From the cell containing the given text, extract its center point as (x, y) coordinate. 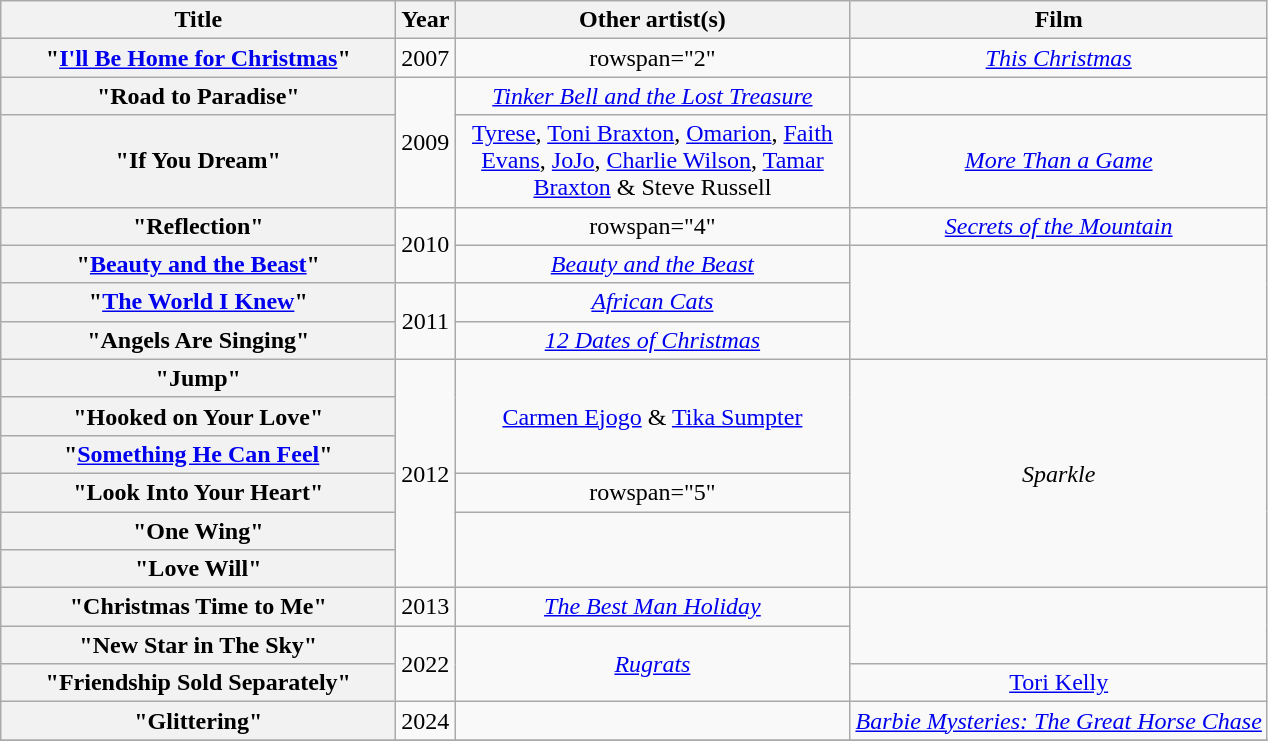
Tinker Bell and the Lost Treasure (652, 96)
"Christmas Time to Me" (198, 607)
2022 (426, 664)
2009 (426, 142)
rowspan="2" (652, 58)
"Friendship Sold Separately" (198, 683)
Tyrese, Toni Braxton, Omarion, Faith Evans, JoJo, Charlie Wilson, Tamar Braxton & Steve Russell (652, 161)
Other artist(s) (652, 20)
2012 (426, 473)
This Christmas (1058, 58)
Tori Kelly (1058, 683)
Rugrats (652, 664)
"Reflection" (198, 226)
"New Star in The Sky" (198, 645)
2007 (426, 58)
2013 (426, 607)
More Than a Game (1058, 161)
2024 (426, 721)
"Glittering" (198, 721)
Carmen Ejogo & Tika Sumpter (652, 416)
rowspan="5" (652, 492)
"If You Dream" (198, 161)
Barbie Mysteries: The Great Horse Chase (1058, 721)
rowspan="4" (652, 226)
12 Dates of Christmas (652, 340)
Secrets of the Mountain (1058, 226)
Beauty and the Beast (652, 264)
Sparkle (1058, 473)
"Hooked on Your Love" (198, 416)
"Something He Can Feel" (198, 454)
Year (426, 20)
2010 (426, 245)
"The World I Knew" (198, 302)
"Angels Are Singing" (198, 340)
Film (1058, 20)
"Road to Paradise" (198, 96)
"Jump" (198, 378)
"Beauty and the Beast" (198, 264)
The Best Man Holiday (652, 607)
2011 (426, 321)
African Cats (652, 302)
"Love Will" (198, 569)
Title (198, 20)
"One Wing" (198, 531)
"Look Into Your Heart" (198, 492)
"I'll Be Home for Christmas" (198, 58)
